Scan for the cell matching the given text and deliver its (x, y) coordinate at center. 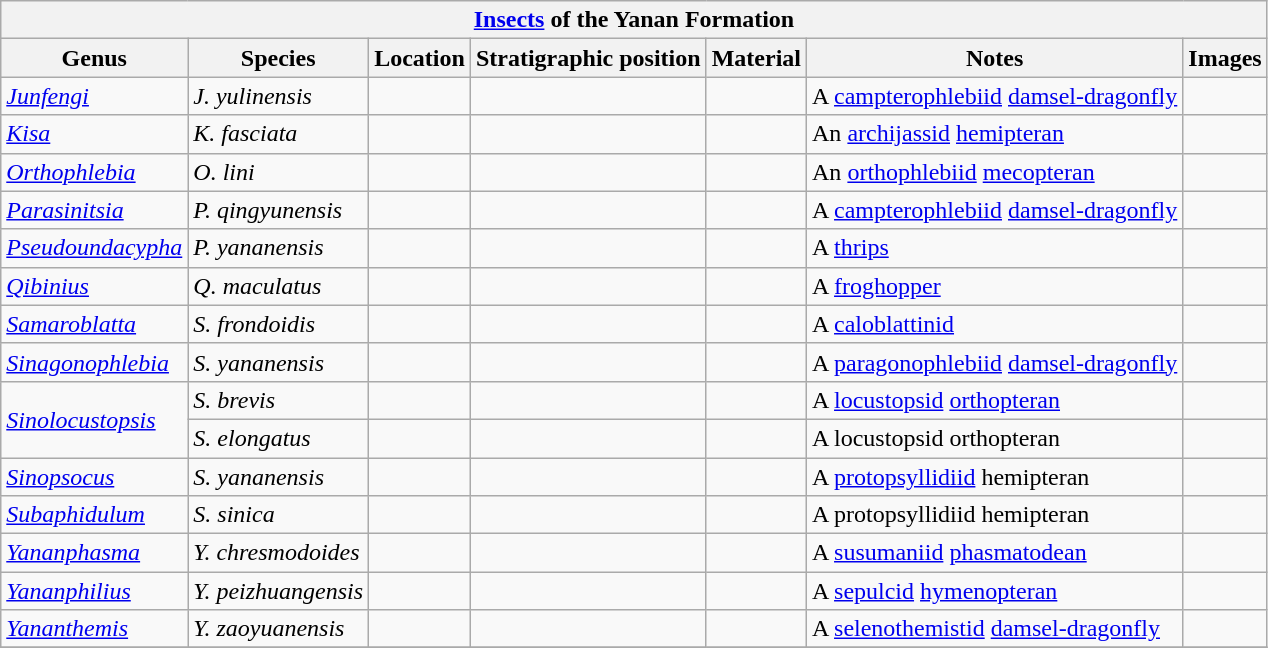
Yananphasma (94, 553)
A selenothemistid damsel-dragonfly (995, 629)
Kisa (94, 134)
Sinolocustopsis (94, 419)
Qibinius (94, 286)
Pseudoundacypha (94, 248)
Y. peizhuangensis (278, 591)
Genus (94, 58)
Samaroblatta (94, 324)
Q. maculatus (278, 286)
O. lini (278, 172)
A caloblattinid (995, 324)
Insects of the Yanan Formation (634, 20)
Yananphilius (94, 591)
A susumaniid phasmatodean (995, 553)
Location (420, 58)
P. qingyunensis (278, 210)
S. frondoidis (278, 324)
A thrips (995, 248)
An orthophlebiid mecopteran (995, 172)
Species (278, 58)
Subaphidulum (94, 515)
P. yananensis (278, 248)
J. yulinensis (278, 96)
Y. zaoyuanensis (278, 629)
Junfengi (94, 96)
Notes (995, 58)
Orthophlebia (94, 172)
An archijassid hemipteran (995, 134)
Parasinitsia (94, 210)
Images (1225, 58)
Sinopsocus (94, 477)
Sinagonophlebia (94, 362)
A sepulcid hymenopteran (995, 591)
Y. chresmodoides (278, 553)
S. brevis (278, 400)
Stratigraphic position (588, 58)
Material (756, 58)
A froghopper (995, 286)
K. fasciata (278, 134)
S. sinica (278, 515)
Yananthemis (94, 629)
A paragonophlebiid damsel-dragonfly (995, 362)
S. elongatus (278, 438)
